For the text-containing cell, return its midpoint in [X, Y] coordinate format. 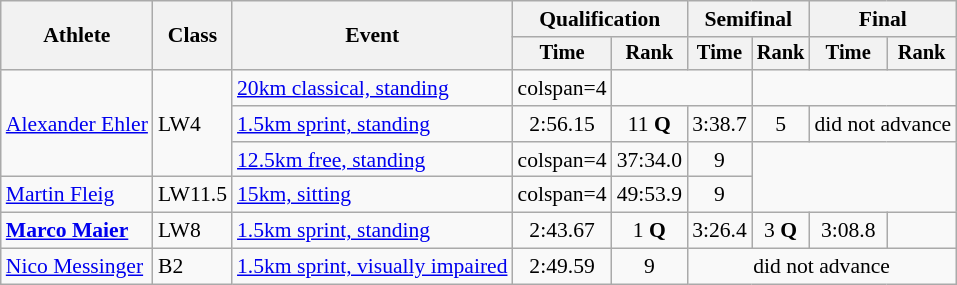
Final [882, 19]
37:34.0 [650, 160]
1.5km sprint, visually impaired [372, 267]
1 Q [650, 231]
5 [781, 124]
LW4 [192, 124]
Qualification [600, 19]
Class [192, 36]
B2 [192, 267]
Nico Messinger [77, 267]
LW8 [192, 231]
Martin Fleig [77, 195]
2:49.59 [562, 267]
Event [372, 36]
2:56.15 [562, 124]
3:08.8 [848, 231]
20km classical, standing [372, 88]
Alexander Ehler [77, 124]
11 Q [650, 124]
3:38.7 [720, 124]
3:26.4 [720, 231]
15km, sitting [372, 195]
2:43.67 [562, 231]
49:53.9 [650, 195]
LW11.5 [192, 195]
Athlete [77, 36]
Semifinal [748, 19]
3 Q [781, 231]
12.5km free, standing [372, 160]
Marco Maier [77, 231]
